Detect which cell encompasses the target text, then output its [X, Y] center coordinate. 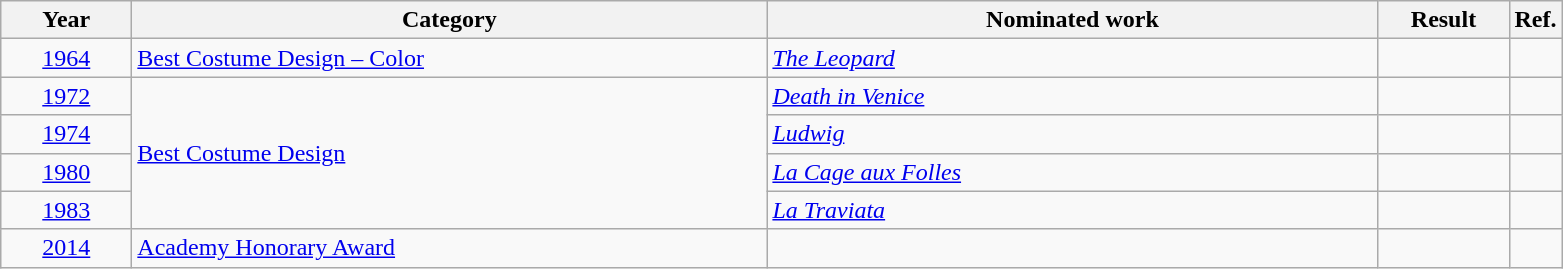
1980 [66, 172]
Category [450, 20]
Best Costume Design – Color [450, 58]
Ref. [1536, 20]
1983 [66, 210]
Year [66, 20]
Ludwig [1072, 134]
The Leopard [1072, 58]
Academy Honorary Award [450, 248]
Nominated work [1072, 20]
1974 [66, 134]
La Traviata [1072, 210]
1972 [66, 96]
1964 [66, 58]
Result [1444, 20]
Death in Venice [1072, 96]
La Cage aux Folles [1072, 172]
Best Costume Design [450, 153]
2014 [66, 248]
